Locate the cell with the specified text and output its [X, Y] center coordinate. 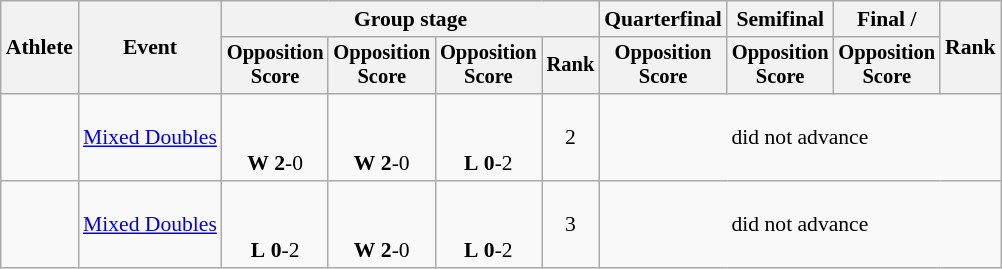
Semifinal [780, 19]
3 [571, 224]
Quarterfinal [663, 19]
Event [150, 48]
2 [571, 138]
Final / [886, 19]
Group stage [410, 19]
Athlete [40, 48]
